Pinpoint the cell where the given text exists, returning its [X, Y] midpoint coordinate. 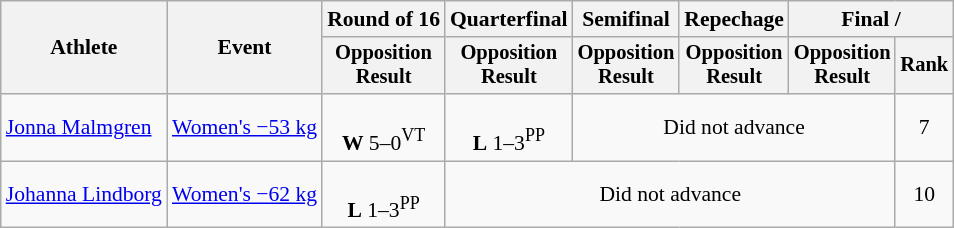
Women's −62 kg [244, 194]
Jonna Malmgren [84, 128]
Repechage [734, 19]
W 5–0VT [384, 128]
Women's −53 kg [244, 128]
Rank [924, 66]
7 [924, 128]
Round of 16 [384, 19]
10 [924, 194]
Athlete [84, 48]
Semifinal [626, 19]
Event [244, 48]
Johanna Lindborg [84, 194]
Quarterfinal [509, 19]
Final / [871, 19]
